Detect which cell encompasses the target text, then output its (x, y) center coordinate. 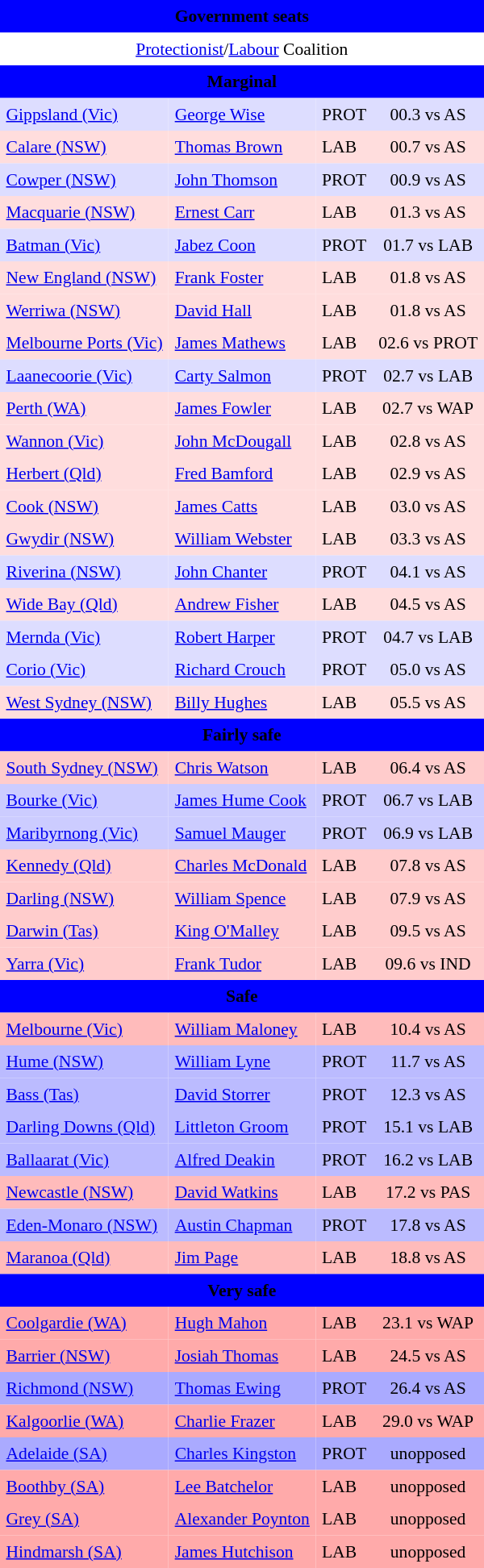
07.9 vs AS (428, 898)
Maribyrnong (Vic) (84, 832)
Charles Kingston (242, 1453)
John McDougall (242, 440)
Corio (Vic) (84, 669)
William Webster (242, 539)
Andrew Fisher (242, 604)
Newcastle (NSW) (84, 1192)
Herbert (Qld) (84, 473)
Chris Watson (242, 767)
Fred Bamford (242, 473)
Hume (NSW) (84, 1061)
02.7 vs WAP (428, 408)
Kennedy (Qld) (84, 865)
11.7 vs AS (428, 1061)
06.9 vs LAB (428, 832)
01.7 vs LAB (428, 244)
01.3 vs AS (428, 212)
Macquarie (NSW) (84, 212)
04.1 vs AS (428, 571)
03.0 vs AS (428, 506)
Darling Downs (Qld) (84, 1127)
Batman (Vic) (84, 244)
South Sydney (NSW) (84, 767)
16.2 vs LAB (428, 1159)
Gippsland (Vic) (84, 114)
Richard Crouch (242, 669)
00.3 vs AS (428, 114)
05.5 vs AS (428, 702)
Hindmarsh (SA) (84, 1551)
Cook (NSW) (84, 506)
Barrier (NSW) (84, 1355)
26.4 vs AS (428, 1388)
James Mathews (242, 343)
04.5 vs AS (428, 604)
Lee Batchelor (242, 1486)
Samuel Mauger (242, 832)
Robert Harper (242, 636)
Charlie Frazer (242, 1420)
David Watkins (242, 1192)
Government seats (242, 16)
Melbourne Ports (Vic) (84, 343)
Frank Tudor (242, 963)
James Hutchison (242, 1551)
06.4 vs AS (428, 767)
Wide Bay (Qld) (84, 604)
03.3 vs AS (428, 539)
18.8 vs AS (428, 1257)
Littleton Groom (242, 1127)
Bourke (Vic) (84, 800)
04.7 vs LAB (428, 636)
David Hall (242, 310)
Boothby (SA) (84, 1486)
Darwin (Tas) (84, 931)
Bass (Tas) (84, 1094)
Coolgardie (WA) (84, 1323)
02.7 vs LAB (428, 375)
Wannon (Vic) (84, 440)
Kalgoorlie (WA) (84, 1420)
Frank Foster (242, 277)
Charles McDonald (242, 865)
02.8 vs AS (428, 440)
Hugh Mahon (242, 1323)
Gwydir (NSW) (84, 539)
Eden-Monaro (NSW) (84, 1224)
02.9 vs AS (428, 473)
West Sydney (NSW) (84, 702)
Josiah Thomas (242, 1355)
Riverina (NSW) (84, 571)
Jabez Coon (242, 244)
Maranoa (Qld) (84, 1257)
Safe (242, 996)
07.8 vs AS (428, 865)
John Chanter (242, 571)
Calare (NSW) (84, 147)
Alfred Deakin (242, 1159)
Carty Salmon (242, 375)
James Catts (242, 506)
William Lyne (242, 1061)
William Spence (242, 898)
David Storrer (242, 1094)
Melbourne (Vic) (84, 1028)
00.7 vs AS (428, 147)
00.9 vs AS (428, 179)
New England (NSW) (84, 277)
24.5 vs AS (428, 1355)
Laanecoorie (Vic) (84, 375)
Yarra (Vic) (84, 963)
King O'Malley (242, 931)
Protectionist/Labour Coalition (242, 48)
Thomas Brown (242, 147)
George Wise (242, 114)
02.6 vs PROT (428, 343)
John Thomson (242, 179)
23.1 vs WAP (428, 1323)
05.0 vs AS (428, 669)
17.8 vs AS (428, 1224)
Thomas Ewing (242, 1388)
09.5 vs AS (428, 931)
James Fowler (242, 408)
Perth (WA) (84, 408)
Werriwa (NSW) (84, 310)
06.7 vs LAB (428, 800)
Ernest Carr (242, 212)
Darling (NSW) (84, 898)
Richmond (NSW) (84, 1388)
29.0 vs WAP (428, 1420)
Mernda (Vic) (84, 636)
12.3 vs AS (428, 1094)
Cowper (NSW) (84, 179)
17.2 vs PAS (428, 1192)
Billy Hughes (242, 702)
09.6 vs IND (428, 963)
Ballaarat (Vic) (84, 1159)
Very safe (242, 1290)
Grey (SA) (84, 1519)
Alexander Poynton (242, 1519)
Adelaide (SA) (84, 1453)
15.1 vs LAB (428, 1127)
Austin Chapman (242, 1224)
James Hume Cook (242, 800)
10.4 vs AS (428, 1028)
Jim Page (242, 1257)
William Maloney (242, 1028)
Marginal (242, 81)
Fairly safe (242, 735)
